Pinpoint the cell where the given text exists, returning its (x, y) midpoint coordinate. 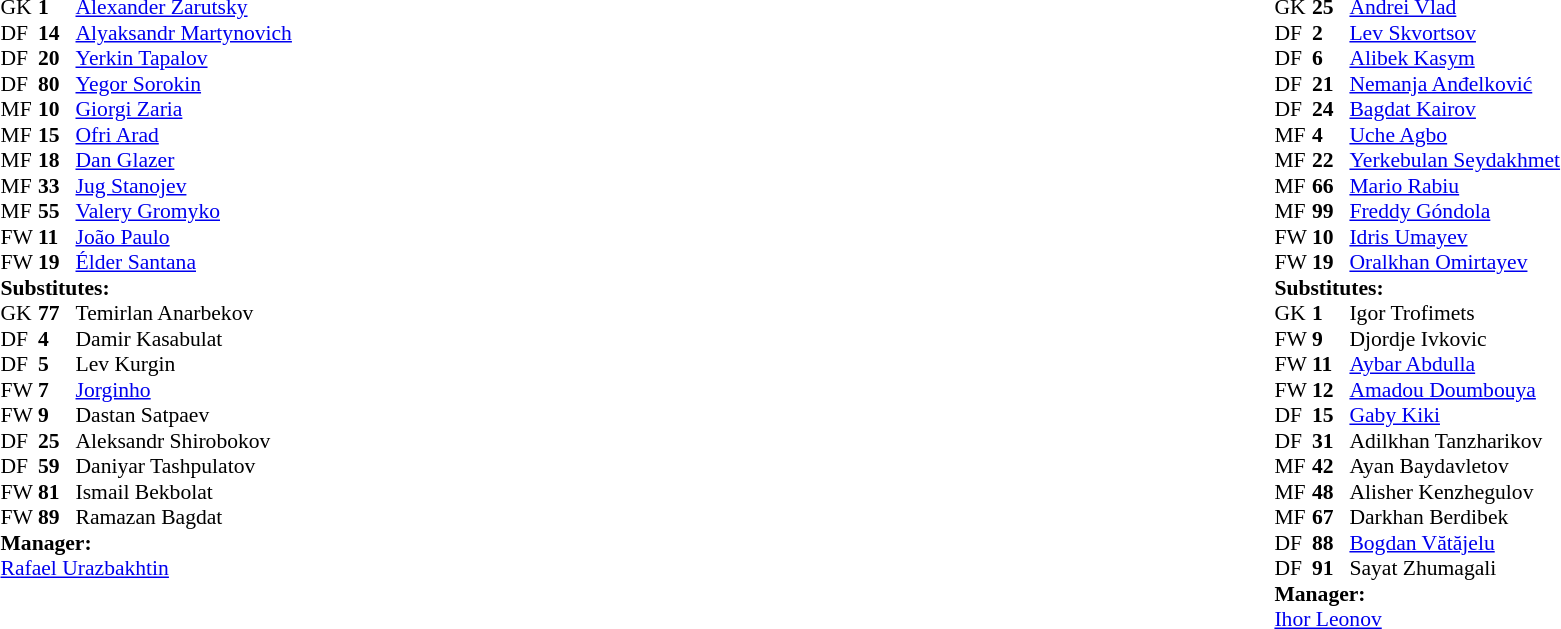
Nemanja Anđelković (1454, 84)
Giorgi Zaria (184, 109)
91 (1331, 569)
2 (1331, 33)
Dan Glazer (184, 161)
67 (1331, 517)
Bagdat Kairov (1454, 109)
Gaby Kiki (1454, 415)
66 (1331, 186)
Damir Kasabulat (184, 339)
Daniyar Tashpulatov (184, 467)
59 (57, 467)
14 (57, 33)
Ofri Arad (184, 135)
Alibek Kasym (1454, 59)
Alisher Kenzhegulov (1454, 492)
Rafael Urazbakhtin (146, 569)
Lev Skvortsov (1454, 33)
1 (1331, 313)
Igor Trofimets (1454, 313)
77 (57, 313)
Sayat Zhumagali (1454, 569)
Freddy Góndola (1454, 211)
31 (1331, 441)
18 (57, 161)
Ayan Baydavletov (1454, 467)
Valery Gromyko (184, 211)
6 (1331, 59)
Adilkhan Tanzharikov (1454, 441)
55 (57, 211)
Ramazan Bagdat (184, 517)
Darkhan Berdibek (1454, 517)
80 (57, 84)
Bogdan Vătăjelu (1454, 543)
Idris Umayev (1454, 237)
24 (1331, 109)
25 (57, 441)
99 (1331, 211)
7 (57, 390)
Dastan Satpaev (184, 415)
22 (1331, 161)
Aleksandr Shirobokov (184, 441)
Élder Santana (184, 263)
Ismail Bekbolat (184, 492)
81 (57, 492)
Alyaksandr Martynovich (184, 33)
5 (57, 365)
20 (57, 59)
42 (1331, 467)
Oralkhan Omirtayev (1454, 263)
Yerkin Tapalov (184, 59)
Mario Rabiu (1454, 186)
Jorginho (184, 390)
Amadou Doumbouya (1454, 390)
21 (1331, 84)
89 (57, 517)
Uche Agbo (1454, 135)
Temirlan Anarbekov (184, 313)
Aybar Abdulla (1454, 365)
Yerkebulan Seydakhmet (1454, 161)
48 (1331, 492)
12 (1331, 390)
Yegor Sorokin (184, 84)
Djordje Ivkovic (1454, 339)
88 (1331, 543)
Jug Stanojev (184, 186)
33 (57, 186)
João Paulo (184, 237)
Lev Kurgin (184, 365)
